Find where the given text appears and provide that cell's center as (x, y) coordinate. 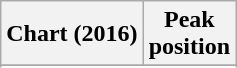
Peak position (189, 34)
Chart (2016) (72, 34)
